Pinpoint the cell where the given text exists, returning its (x, y) midpoint coordinate. 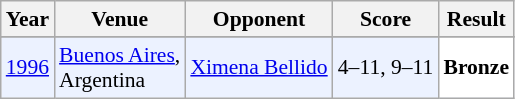
Year (28, 19)
4–11, 9–11 (386, 68)
1996 (28, 68)
Opponent (258, 19)
Bronze (476, 68)
Venue (120, 19)
Score (386, 19)
Ximena Bellido (258, 68)
Result (476, 19)
Buenos Aires, Argentina (120, 68)
